For the text-containing cell, return its midpoint in [X, Y] coordinate format. 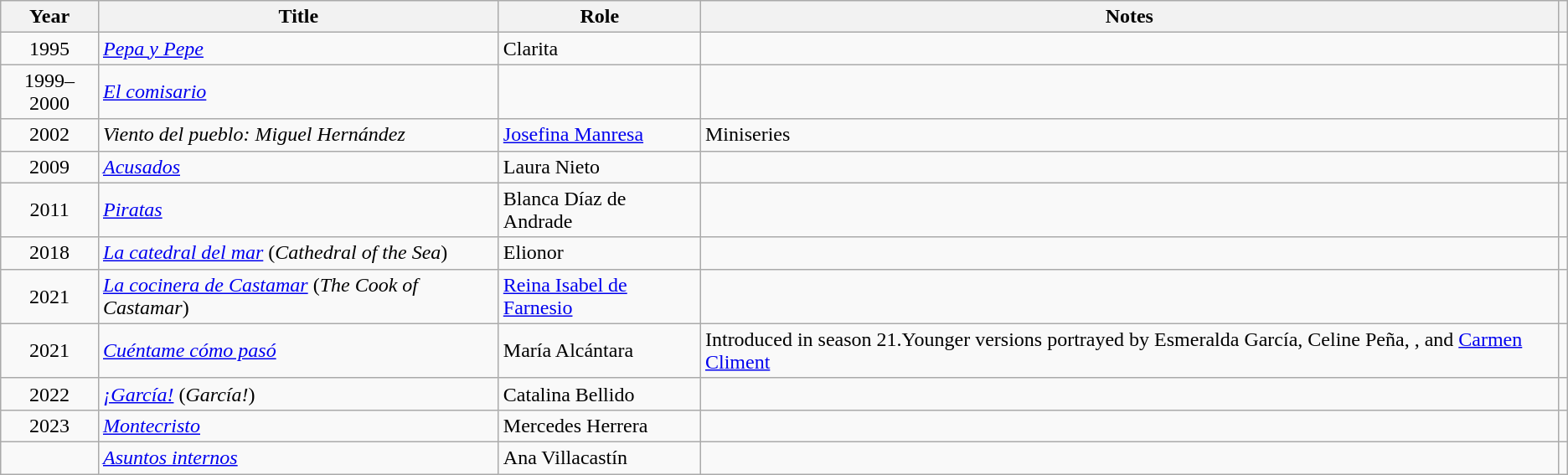
Catalina Bellido [600, 394]
2018 [50, 253]
Role [600, 17]
Clarita [600, 49]
El comisario [298, 92]
¡García! (García!) [298, 394]
Piratas [298, 209]
Pepa y Pepe [298, 49]
2022 [50, 394]
Notes [1129, 17]
Title [298, 17]
Montecristo [298, 426]
La cocinera de Castamar (The Cook of Castamar) [298, 297]
Cuéntame cómo pasó [298, 350]
1999–2000 [50, 92]
1995 [50, 49]
Introduced in season 21.Younger versions portrayed by Esmeralda García, Celine Peña, , and Carmen Climent [1129, 350]
2023 [50, 426]
Acusados [298, 167]
2011 [50, 209]
Reina Isabel de Farnesio [600, 297]
Ana Villacastín [600, 457]
María Alcántara [600, 350]
Mercedes Herrera [600, 426]
Viento del pueblo: Miguel Hernández [298, 135]
Josefina Manresa [600, 135]
Elionor [600, 253]
La catedral del mar (Cathedral of the Sea) [298, 253]
Laura Nieto [600, 167]
Year [50, 17]
2009 [50, 167]
Miniseries [1129, 135]
Blanca Díaz de Andrade [600, 209]
Asuntos internos [298, 457]
2002 [50, 135]
